Detect which cell encompasses the target text, then output its [X, Y] center coordinate. 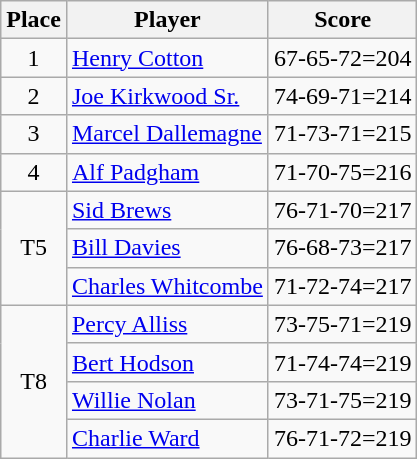
Joe Kirkwood Sr. [167, 96]
67-65-72=204 [342, 58]
73-75-71=219 [342, 324]
71-73-71=215 [342, 134]
74-69-71=214 [342, 96]
4 [34, 172]
Player [167, 20]
Alf Padgham [167, 172]
Score [342, 20]
71-70-75=216 [342, 172]
71-72-74=217 [342, 286]
2 [34, 96]
1 [34, 58]
Sid Brews [167, 210]
76-71-72=219 [342, 438]
Bill Davies [167, 248]
T5 [34, 248]
76-71-70=217 [342, 210]
Percy Alliss [167, 324]
76-68-73=217 [342, 248]
T8 [34, 381]
Willie Nolan [167, 400]
Marcel Dallemagne [167, 134]
Bert Hodson [167, 362]
3 [34, 134]
Charles Whitcombe [167, 286]
71-74-74=219 [342, 362]
Henry Cotton [167, 58]
73-71-75=219 [342, 400]
Place [34, 20]
Charlie Ward [167, 438]
